Provide the [x, y] coordinate of the cell's center where the given text is located.  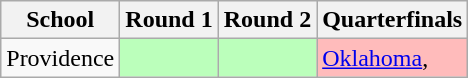
Round 1 [169, 20]
Round 2 [267, 20]
School [60, 20]
Quarterfinals [392, 20]
Oklahoma, [392, 58]
Providence [60, 58]
